Search for the cell housing the specified text and yield its [X, Y] center coordinate. 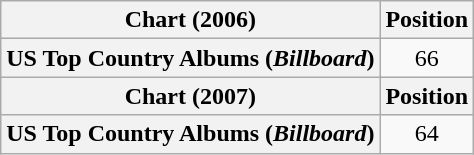
64 [427, 134]
Chart (2006) [190, 20]
Chart (2007) [190, 96]
66 [427, 58]
